Capture the cell that displays the provided text and extract its [X, Y] central coordinate. 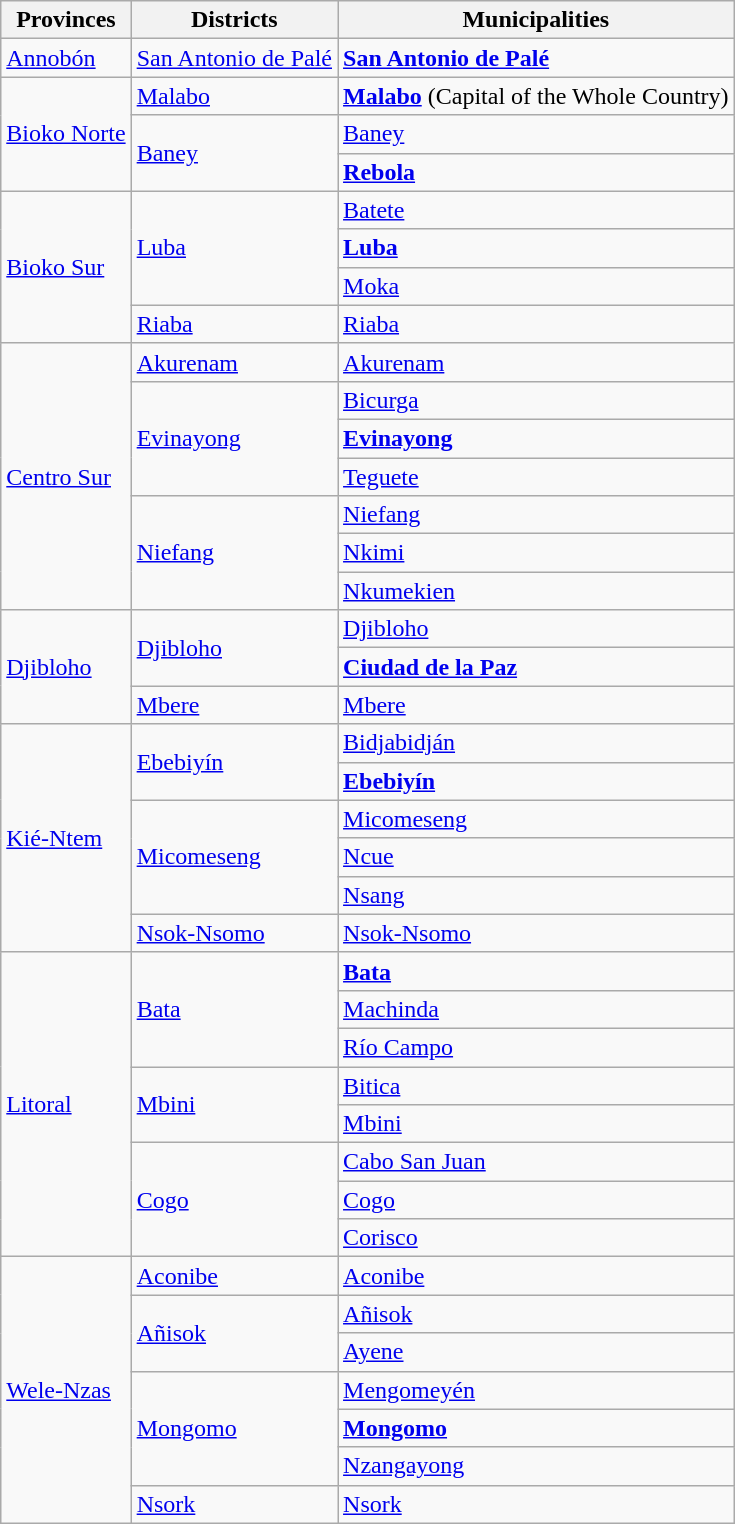
Bicurga [536, 400]
Annobón [66, 58]
Ncue [536, 857]
Ayene [536, 1352]
Centro Sur [66, 476]
Municipalities [536, 20]
Nkumekien [536, 591]
Bioko Sur [66, 267]
Kié-Ntem [66, 838]
Nkimi [536, 553]
Districts [234, 20]
Malabo [234, 96]
Teguete [536, 477]
Bioko Norte [66, 134]
Moka [536, 286]
Nsang [536, 895]
Bitica [536, 1085]
Machinda [536, 1009]
Río Campo [536, 1047]
Batete [536, 210]
Malabo (Capital of the Whole Country) [536, 96]
Litoral [66, 1104]
Mengomeyén [536, 1390]
Provinces [66, 20]
Wele-Nzas [66, 1390]
Ciudad de la Paz [536, 667]
Nzangayong [536, 1466]
Bidjabidján [536, 743]
Rebola [536, 172]
Corisco [536, 1238]
Cabo San Juan [536, 1162]
